Return [X, Y] of the center of cell containing provided text 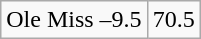
70.5 [174, 19]
Ole Miss –9.5 [74, 19]
